Output the [x, y] coordinate of the center of the cell containing the given text.  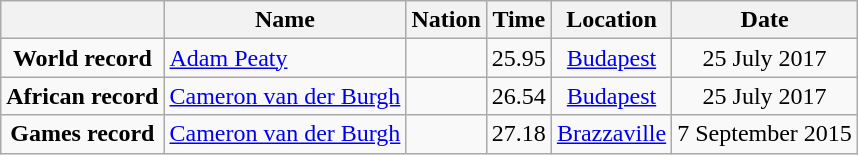
Time [518, 20]
Nation [446, 20]
25.95 [518, 58]
26.54 [518, 96]
World record [82, 58]
African record [82, 96]
Adam Peaty [285, 58]
7 September 2015 [765, 134]
27.18 [518, 134]
Date [765, 20]
Brazzaville [611, 134]
Location [611, 20]
Games record [82, 134]
Name [285, 20]
